Provide the (x, y) coordinate of the cell's center where the given text is located.  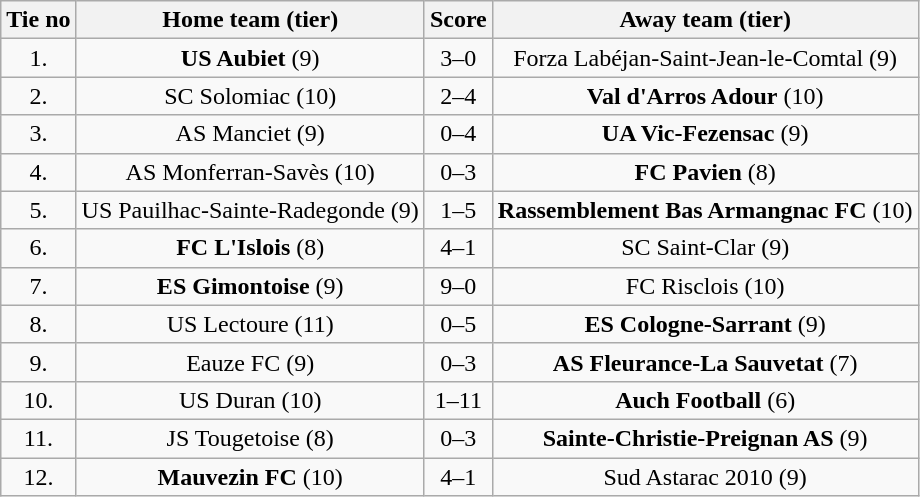
FC Pavien (8) (705, 172)
FC L'Islois (8) (250, 248)
6. (38, 248)
SC Solomiac (10) (250, 96)
Sainte-Christie-Preignan AS (9) (705, 438)
3–0 (458, 58)
US Lectoure (11) (250, 324)
Rassemblement Bas Armangnac FC (10) (705, 210)
1–11 (458, 400)
AS Fleurance-La Sauvetat (7) (705, 362)
2–4 (458, 96)
Score (458, 20)
9. (38, 362)
Eauze FC (9) (250, 362)
Mauvezin FC (10) (250, 477)
3. (38, 134)
2. (38, 96)
Tie no (38, 20)
5. (38, 210)
US Aubiet (9) (250, 58)
0–5 (458, 324)
UA Vic-Fezensac (9) (705, 134)
ES Cologne-Sarrant (9) (705, 324)
10. (38, 400)
Val d'Arros Adour (10) (705, 96)
Auch Football (6) (705, 400)
12. (38, 477)
US Pauilhac-Sainte-Radegonde (9) (250, 210)
8. (38, 324)
7. (38, 286)
Sud Astarac 2010 (9) (705, 477)
1. (38, 58)
ES Gimontoise (9) (250, 286)
US Duran (10) (250, 400)
Away team (tier) (705, 20)
4. (38, 172)
AS Manciet (9) (250, 134)
AS Monferran-Savès (10) (250, 172)
11. (38, 438)
1–5 (458, 210)
Home team (tier) (250, 20)
SC Saint-Clar (9) (705, 248)
Forza Labéjan-Saint-Jean-le-Comtal (9) (705, 58)
FC Risclois (10) (705, 286)
9–0 (458, 286)
0–4 (458, 134)
JS Tougetoise (8) (250, 438)
